Return [x, y] of the center of cell containing provided text 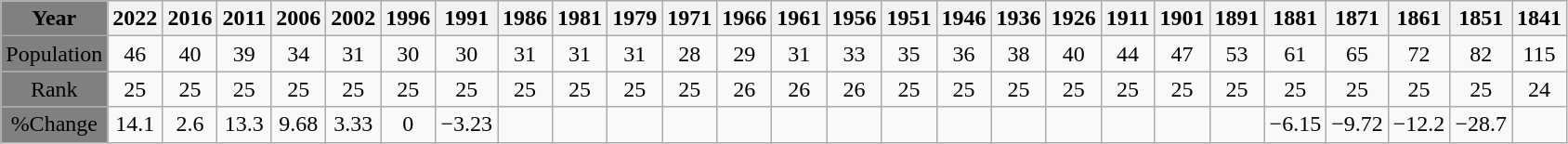
−3.23 [466, 124]
−6.15 [1295, 124]
29 [745, 54]
28 [689, 54]
1911 [1128, 19]
1901 [1182, 19]
39 [244, 54]
Population [54, 54]
−12.2 [1419, 124]
61 [1295, 54]
72 [1419, 54]
1926 [1074, 19]
%Change [54, 124]
1979 [635, 19]
1956 [855, 19]
3.33 [353, 124]
13.3 [244, 124]
2.6 [189, 124]
33 [855, 54]
14.1 [136, 124]
82 [1481, 54]
2011 [244, 19]
2006 [299, 19]
1861 [1419, 19]
2016 [189, 19]
1961 [799, 19]
0 [409, 124]
53 [1237, 54]
Rank [54, 89]
9.68 [299, 124]
46 [136, 54]
1841 [1540, 19]
Year [54, 19]
1991 [466, 19]
1881 [1295, 19]
38 [1018, 54]
2022 [136, 19]
1971 [689, 19]
115 [1540, 54]
34 [299, 54]
−9.72 [1358, 124]
1996 [409, 19]
1891 [1237, 19]
1986 [526, 19]
2002 [353, 19]
44 [1128, 54]
1966 [745, 19]
36 [964, 54]
1981 [580, 19]
24 [1540, 89]
47 [1182, 54]
1871 [1358, 19]
1936 [1018, 19]
1946 [964, 19]
1951 [908, 19]
1851 [1481, 19]
35 [908, 54]
−28.7 [1481, 124]
65 [1358, 54]
